Return [x, y] of the center of cell containing provided text 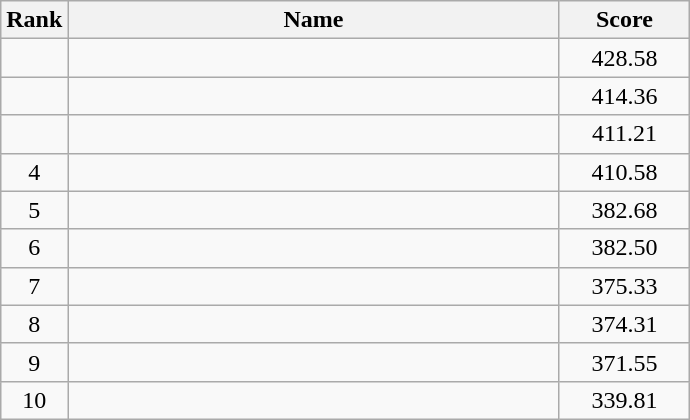
339.81 [624, 400]
411.21 [624, 134]
4 [34, 172]
382.68 [624, 210]
5 [34, 210]
6 [34, 248]
9 [34, 362]
10 [34, 400]
Name [314, 20]
371.55 [624, 362]
8 [34, 324]
Score [624, 20]
428.58 [624, 58]
374.31 [624, 324]
7 [34, 286]
Rank [34, 20]
410.58 [624, 172]
382.50 [624, 248]
375.33 [624, 286]
414.36 [624, 96]
